Return (X, Y) of the center of cell containing provided text 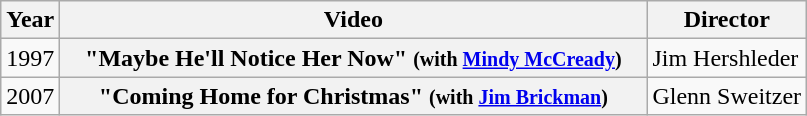
1997 (30, 58)
Year (30, 20)
2007 (30, 96)
"Coming Home for Christmas" (with Jim Brickman) (354, 96)
Video (354, 20)
Director (727, 20)
Glenn Sweitzer (727, 96)
"Maybe He'll Notice Her Now" (with Mindy McCready) (354, 58)
Jim Hershleder (727, 58)
